Return (X, Y) of the center of cell containing provided text 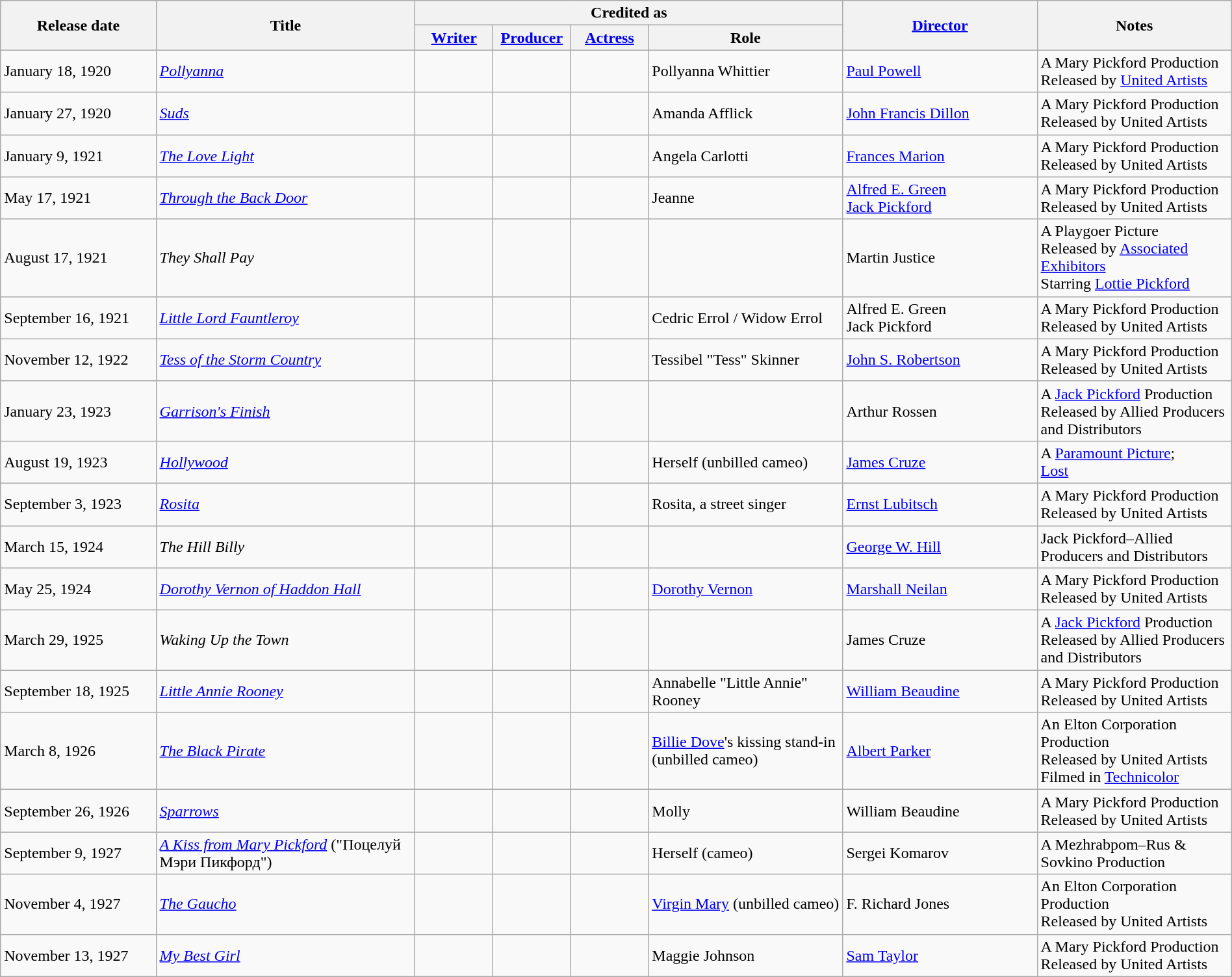
A Playgoer PictureReleased by Associated ExhibitorsStarring Lottie Pickford (1135, 257)
May 25, 1924 (78, 589)
August 19, 1923 (78, 462)
Sergei Komarov (940, 853)
Jack Pickford–Allied Producers and Distributors (1135, 546)
March 8, 1926 (78, 751)
May 17, 1921 (78, 198)
March 15, 1924 (78, 546)
Credited as (629, 13)
January 23, 1923 (78, 411)
Virgin Mary (unbilled cameo) (746, 904)
Garrison's Finish (286, 411)
September 3, 1923 (78, 504)
Role (746, 38)
September 9, 1927 (78, 853)
Writer (454, 38)
Angela Carlotti (746, 156)
Albert Parker (940, 751)
A Paramount Picture;Lost (1135, 462)
A Kiss from Mary Pickford ("Поцелуй Мэри Пикфорд") (286, 853)
Director (940, 25)
Arthur Rossen (940, 411)
An Elton Corporation ProductionReleased by United ArtistsFilmed in Technicolor (1135, 751)
The Hill Billy (286, 546)
Pollyanna Whittier (746, 72)
January 9, 1921 (78, 156)
Little Annie Rooney (286, 692)
Waking Up the Town (286, 640)
Title (286, 25)
Billie Dove's kissing stand-in (unbilled cameo) (746, 751)
Tessibel "Tess" Skinner (746, 360)
September 26, 1926 (78, 811)
Release date (78, 25)
Marshall Neilan (940, 589)
November 13, 1927 (78, 956)
An Elton Corporation ProductionReleased by United Artists (1135, 904)
Ernst Lubitsch (940, 504)
The Black Pirate (286, 751)
Hollywood (286, 462)
The Love Light (286, 156)
August 17, 1921 (78, 257)
Frances Marion (940, 156)
Rosita (286, 504)
Amanda Afflick (746, 113)
Cedric Errol / Widow Errol (746, 317)
September 16, 1921 (78, 317)
Jeanne (746, 198)
F. Richard Jones (940, 904)
Dorothy Vernon (746, 589)
Actress (610, 38)
John S. Robertson (940, 360)
March 29, 1925 (78, 640)
Martin Justice (940, 257)
Herself (cameo) (746, 853)
A Mezhrabpom–Rus & Sovkino Production (1135, 853)
Annabelle "Little Annie" Rooney (746, 692)
Molly (746, 811)
They Shall Pay (286, 257)
Sam Taylor (940, 956)
Tess of the Storm Country (286, 360)
November 12, 1922 (78, 360)
January 27, 1920 (78, 113)
Producer (532, 38)
Notes (1135, 25)
January 18, 1920 (78, 72)
Little Lord Fauntleroy (286, 317)
Pollyanna (286, 72)
John Francis Dillon (940, 113)
George W. Hill (940, 546)
My Best Girl (286, 956)
Dorothy Vernon of Haddon Hall (286, 589)
Sparrows (286, 811)
September 18, 1925 (78, 692)
The Gaucho (286, 904)
Suds (286, 113)
Through the Back Door (286, 198)
November 4, 1927 (78, 904)
Herself (unbilled cameo) (746, 462)
Maggie Johnson (746, 956)
Rosita, a street singer (746, 504)
Paul Powell (940, 72)
